Provide the [x, y] coordinate of the cell's center where the given text is located.  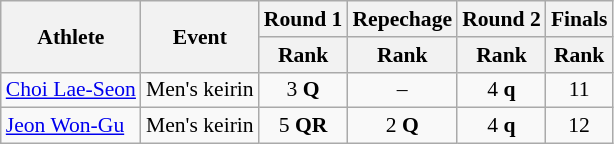
Round 2 [502, 19]
Athlete [71, 36]
3 Q [304, 90]
Finals [580, 19]
5 QR [304, 126]
2 Q [402, 126]
Choi Lae-Seon [71, 90]
Event [200, 36]
Jeon Won-Gu [71, 126]
– [402, 90]
Round 1 [304, 19]
Repechage [402, 19]
11 [580, 90]
12 [580, 126]
